Find where the given text appears and provide that cell's center as [X, Y] coordinate. 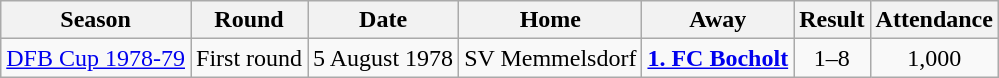
Away [718, 20]
First round [248, 58]
Result [832, 20]
1,000 [934, 58]
5 August 1978 [384, 58]
Attendance [934, 20]
Date [384, 20]
Home [550, 20]
Round [248, 20]
SV Memmelsdorf [550, 58]
1. FC Bocholt [718, 58]
Season [96, 20]
1–8 [832, 58]
DFB Cup 1978-79 [96, 58]
